Search for the cell housing the specified text and yield its [x, y] center coordinate. 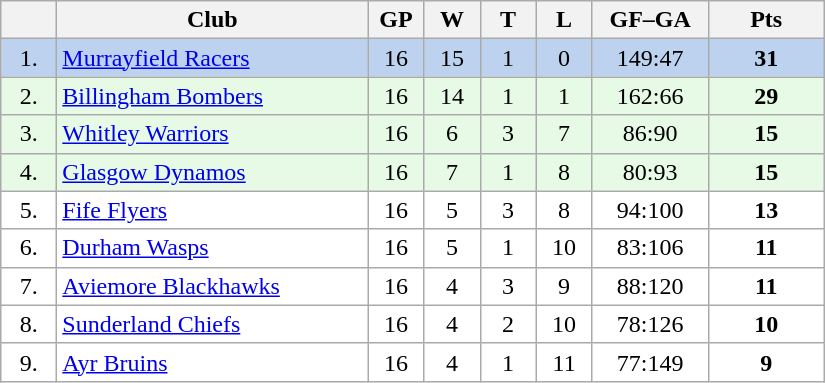
13 [766, 210]
88:120 [650, 286]
77:149 [650, 362]
162:66 [650, 96]
6 [452, 134]
Ayr Bruins [212, 362]
Whitley Warriors [212, 134]
9. [29, 362]
8. [29, 324]
Sunderland Chiefs [212, 324]
Murrayfield Racers [212, 58]
Pts [766, 20]
6. [29, 248]
Durham Wasps [212, 248]
Aviemore Blackhawks [212, 286]
0 [564, 58]
29 [766, 96]
1. [29, 58]
94:100 [650, 210]
83:106 [650, 248]
Glasgow Dynamos [212, 172]
Club [212, 20]
Fife Flyers [212, 210]
GF–GA [650, 20]
7. [29, 286]
149:47 [650, 58]
31 [766, 58]
2 [508, 324]
3. [29, 134]
5. [29, 210]
78:126 [650, 324]
2. [29, 96]
80:93 [650, 172]
L [564, 20]
GP [396, 20]
T [508, 20]
4. [29, 172]
W [452, 20]
86:90 [650, 134]
14 [452, 96]
Billingham Bombers [212, 96]
